Capture the cell that displays the provided text and extract its [X, Y] central coordinate. 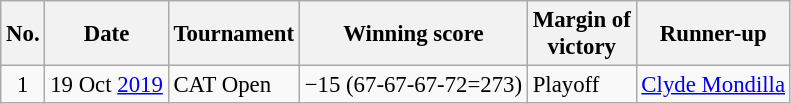
Playoff [582, 85]
1 [23, 85]
−15 (67-67-67-72=273) [413, 85]
Winning score [413, 34]
CAT Open [234, 85]
Tournament [234, 34]
No. [23, 34]
Margin ofvictory [582, 34]
Clyde Mondilla [713, 85]
Date [106, 34]
19 Oct 2019 [106, 85]
Runner-up [713, 34]
